Extract the (X, Y) coordinate from the center of the cell holding the provided text.  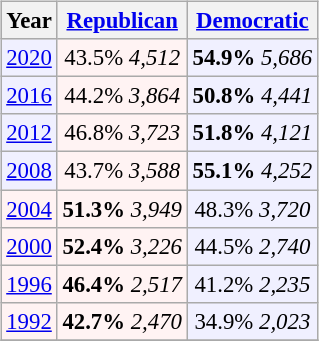
41.2% 2,235 (252, 284)
2004 (29, 209)
54.9% 5,686 (252, 58)
43.5% 4,512 (122, 58)
44.2% 3,864 (122, 96)
50.8% 4,441 (252, 96)
51.3% 3,949 (122, 209)
2016 (29, 96)
51.8% 4,121 (252, 133)
46.4% 2,517 (122, 284)
Democratic (252, 21)
55.1% 4,252 (252, 171)
34.9% 2,023 (252, 321)
2008 (29, 171)
2000 (29, 246)
Year (29, 21)
52.4% 3,226 (122, 246)
Republican (122, 21)
2020 (29, 58)
42.7% 2,470 (122, 321)
1992 (29, 321)
2012 (29, 133)
43.7% 3,588 (122, 171)
46.8% 3,723 (122, 133)
44.5% 2,740 (252, 246)
1996 (29, 284)
48.3% 3,720 (252, 209)
